Search for the cell housing the specified text and yield its (X, Y) center coordinate. 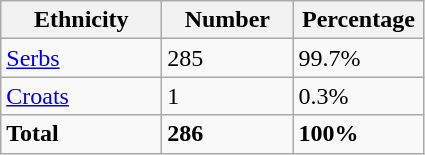
99.7% (358, 58)
285 (228, 58)
Percentage (358, 20)
Number (228, 20)
1 (228, 96)
Total (82, 134)
Ethnicity (82, 20)
100% (358, 134)
Croats (82, 96)
Serbs (82, 58)
0.3% (358, 96)
286 (228, 134)
